Identify which cell holds the provided text, then report its [X, Y] central coordinate. 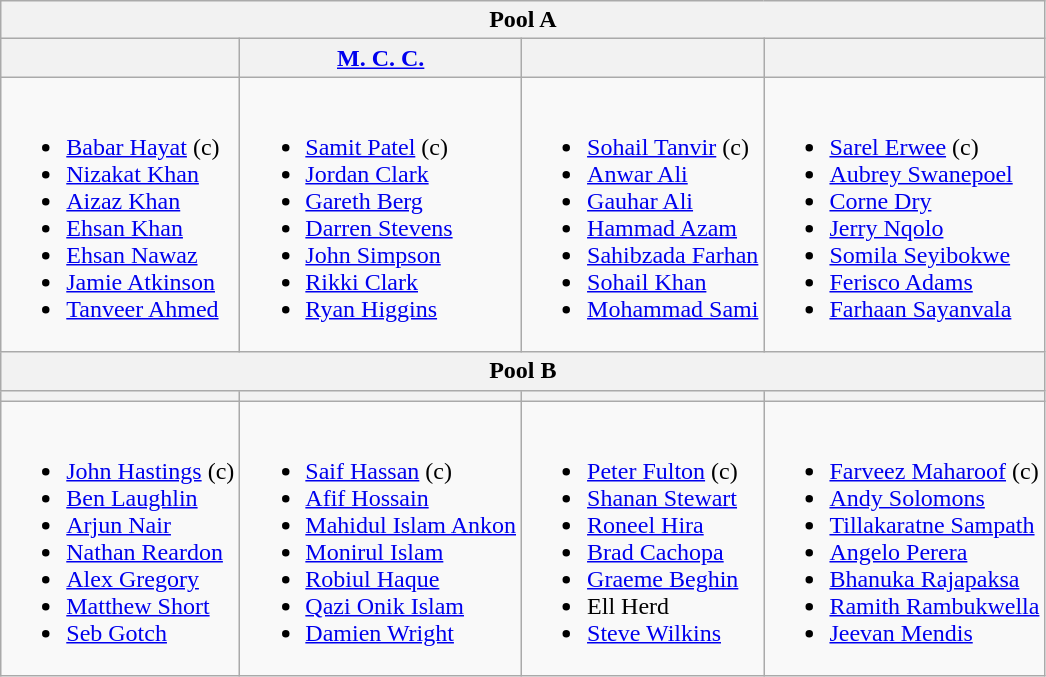
Farveez Maharoof (c)Andy SolomonsTillakaratne SampathAngelo PereraBhanuka RajapaksaRamith RambukwellaJeevan Mendis [904, 538]
Peter Fulton (c)Shanan StewartRoneel HiraBrad CachopaGraeme BeghinEll HerdSteve Wilkins [643, 538]
Babar Hayat (c)Nizakat KhanAizaz KhanEhsan KhanEhsan NawazJamie AtkinsonTanveer Ahmed [120, 214]
Sarel Erwee (c)Aubrey SwanepoelCorne DryJerry NqoloSomila SeyibokweFerisco AdamsFarhaan Sayanvala [904, 214]
John Hastings (c)Ben LaughlinArjun NairNathan ReardonAlex GregoryMatthew ShortSeb Gotch [120, 538]
Pool A [523, 20]
Sohail Tanvir (c)Anwar AliGauhar AliHammad AzamSahibzada FarhanSohail KhanMohammad Sami [643, 214]
Pool B [523, 371]
M. C. C. [381, 58]
Saif Hassan (c)Afif HossainMahidul Islam AnkonMonirul IslamRobiul HaqueQazi Onik IslamDamien Wright [381, 538]
Samit Patel (c)Jordan ClarkGareth BergDarren StevensJohn SimpsonRikki ClarkRyan Higgins [381, 214]
